Output the [x, y] coordinate of the center of the cell containing the given text.  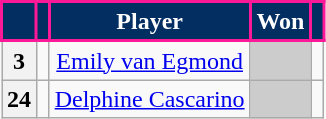
24 [20, 99]
3 [20, 60]
Won [280, 22]
Delphine Cascarino [150, 99]
Emily van Egmond [150, 60]
Player [150, 22]
